Capture the cell that displays the provided text and extract its (X, Y) central coordinate. 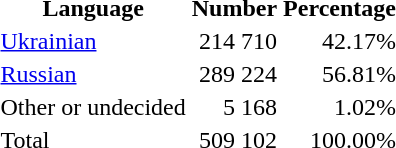
5 168 (234, 107)
289 224 (234, 74)
214 710 (234, 41)
